Extract the [X, Y] coordinate from the center of the cell holding the provided text.  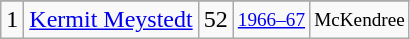
Kermit Meystedt [111, 20]
1 [12, 20]
McKendree [360, 20]
1966–67 [271, 20]
52 [216, 20]
